Search for the cell housing the specified text and yield its (x, y) center coordinate. 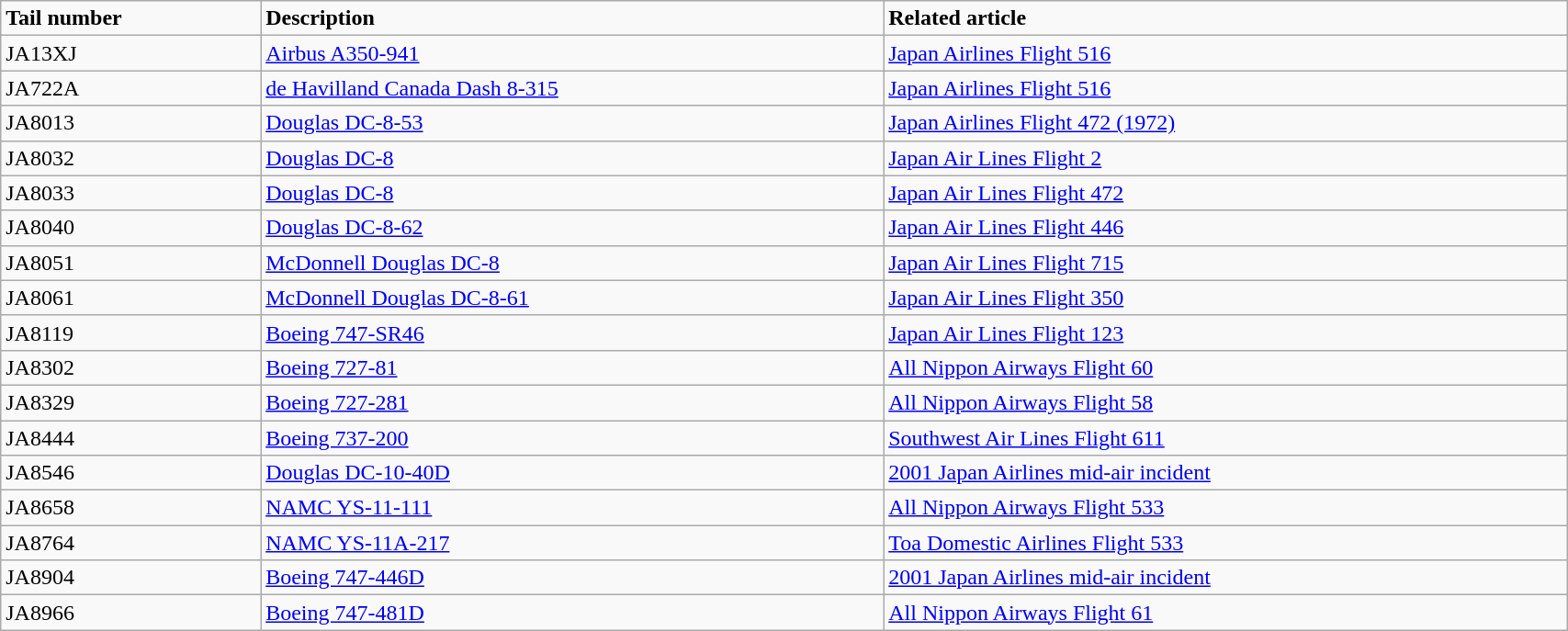
All Nippon Airways Flight 533 (1225, 508)
Tail number (130, 18)
Japan Air Lines Flight 446 (1225, 228)
Boeing 727-81 (572, 367)
Airbus A350-941 (572, 53)
JA8966 (130, 613)
NAMC YS-11A-217 (572, 543)
Boeing 747-SR46 (572, 332)
JA8061 (130, 298)
Boeing 737-200 (572, 438)
de Havilland Canada Dash 8-315 (572, 88)
Douglas DC-8-62 (572, 228)
JA8040 (130, 228)
JA8051 (130, 263)
JA8302 (130, 367)
Japan Air Lines Flight 2 (1225, 158)
JA8764 (130, 543)
Description (572, 18)
Japan Airlines Flight 472 (1972) (1225, 123)
Douglas DC-8-53 (572, 123)
All Nippon Airways Flight 58 (1225, 402)
JA722A (130, 88)
JA8658 (130, 508)
McDonnell Douglas DC-8-61 (572, 298)
Boeing 747-481D (572, 613)
Japan Air Lines Flight 472 (1225, 193)
Southwest Air Lines Flight 611 (1225, 438)
Toa Domestic Airlines Flight 533 (1225, 543)
Japan Air Lines Flight 715 (1225, 263)
All Nippon Airways Flight 60 (1225, 367)
Japan Air Lines Flight 350 (1225, 298)
Japan Air Lines Flight 123 (1225, 332)
JA8444 (130, 438)
Boeing 747-446D (572, 578)
Douglas DC-10-40D (572, 473)
JA8032 (130, 158)
JA8013 (130, 123)
JA8904 (130, 578)
Related article (1225, 18)
JA8329 (130, 402)
McDonnell Douglas DC-8 (572, 263)
All Nippon Airways Flight 61 (1225, 613)
JA8546 (130, 473)
JA8033 (130, 193)
JA13XJ (130, 53)
NAMC YS-11-111 (572, 508)
Boeing 727-281 (572, 402)
JA8119 (130, 332)
